Extract the (x, y) coordinate from the center of the cell holding the provided text.  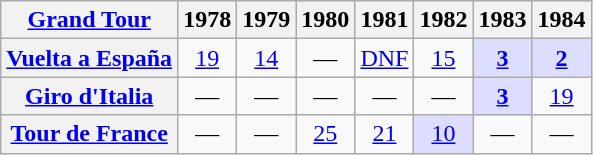
21 (384, 134)
Giro d'Italia (90, 96)
1982 (444, 20)
Vuelta a España (90, 58)
Grand Tour (90, 20)
10 (444, 134)
15 (444, 58)
1984 (562, 20)
DNF (384, 58)
1980 (326, 20)
14 (266, 58)
Tour de France (90, 134)
25 (326, 134)
1983 (502, 20)
1981 (384, 20)
1978 (208, 20)
2 (562, 58)
1979 (266, 20)
